Detect which cell encompasses the target text, then output its (X, Y) center coordinate. 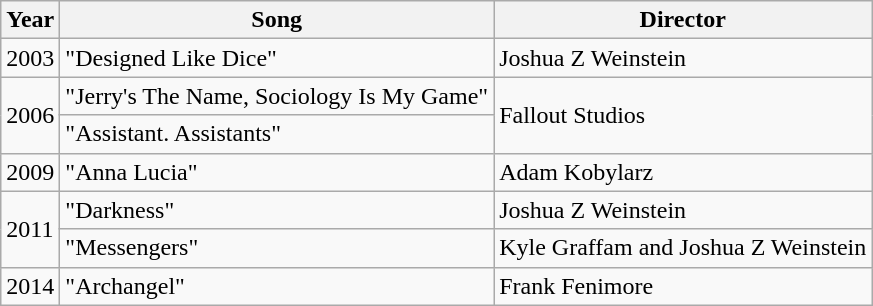
"Jerry's The Name, Sociology Is My Game" (277, 96)
2009 (30, 172)
"Archangel" (277, 286)
2006 (30, 115)
Director (683, 20)
2014 (30, 286)
Song (277, 20)
"Designed Like Dice" (277, 58)
"Anna Lucia" (277, 172)
Adam Kobylarz (683, 172)
"Darkness" (277, 210)
2011 (30, 229)
"Messengers" (277, 248)
Frank Fenimore (683, 286)
Kyle Graffam and Joshua Z Weinstein (683, 248)
Year (30, 20)
2003 (30, 58)
"Assistant. Assistants" (277, 134)
Fallout Studios (683, 115)
